Identify which cell holds the provided text, then report its [x, y] central coordinate. 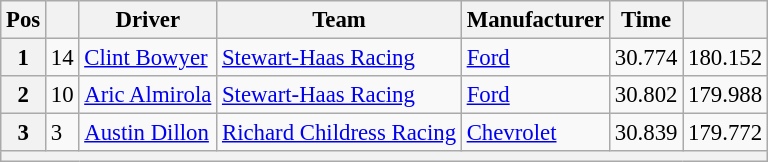
30.774 [646, 58]
2 [24, 95]
Chevrolet [535, 133]
30.839 [646, 133]
10 [62, 95]
Team [340, 20]
Richard Childress Racing [340, 133]
180.152 [726, 58]
Austin Dillon [148, 133]
Clint Bowyer [148, 58]
Manufacturer [535, 20]
1 [24, 58]
14 [62, 58]
179.772 [726, 133]
Time [646, 20]
Pos [24, 20]
30.802 [646, 95]
Driver [148, 20]
Aric Almirola [148, 95]
179.988 [726, 95]
